Provide the [X, Y] coordinate of the cell's center where the given text is located.  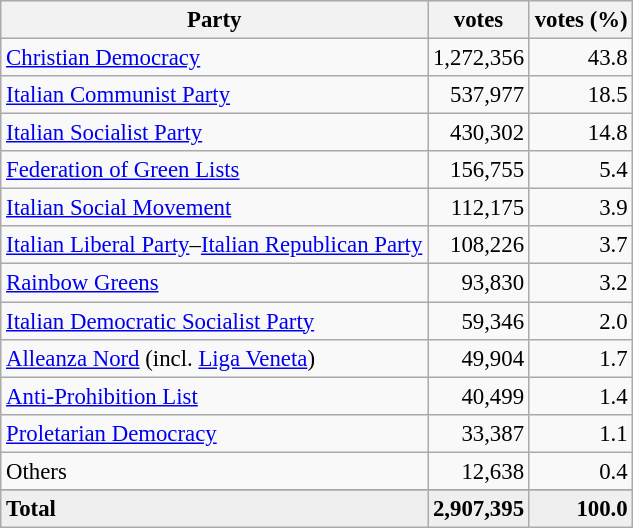
100.0 [581, 509]
1.7 [581, 358]
votes (%) [581, 20]
Italian Social Movement [214, 208]
33,387 [479, 433]
2.0 [581, 321]
40,499 [479, 396]
0.4 [581, 471]
430,302 [479, 133]
14.8 [581, 133]
43.8 [581, 58]
Federation of Green Lists [214, 170]
59,346 [479, 321]
Total [214, 509]
Italian Communist Party [214, 95]
Proletarian Democracy [214, 433]
Italian Liberal Party–Italian Republican Party [214, 245]
108,226 [479, 245]
1,272,356 [479, 58]
2,907,395 [479, 509]
Christian Democracy [214, 58]
Others [214, 471]
3.2 [581, 283]
Party [214, 20]
93,830 [479, 283]
Rainbow Greens [214, 283]
5.4 [581, 170]
3.9 [581, 208]
49,904 [479, 358]
Italian Democratic Socialist Party [214, 321]
156,755 [479, 170]
18.5 [581, 95]
1.1 [581, 433]
12,638 [479, 471]
Alleanza Nord (incl. Liga Veneta) [214, 358]
Anti-Prohibition List [214, 396]
Italian Socialist Party [214, 133]
3.7 [581, 245]
112,175 [479, 208]
1.4 [581, 396]
537,977 [479, 95]
votes [479, 20]
